Locate the cell with the specified text and output its (X, Y) center coordinate. 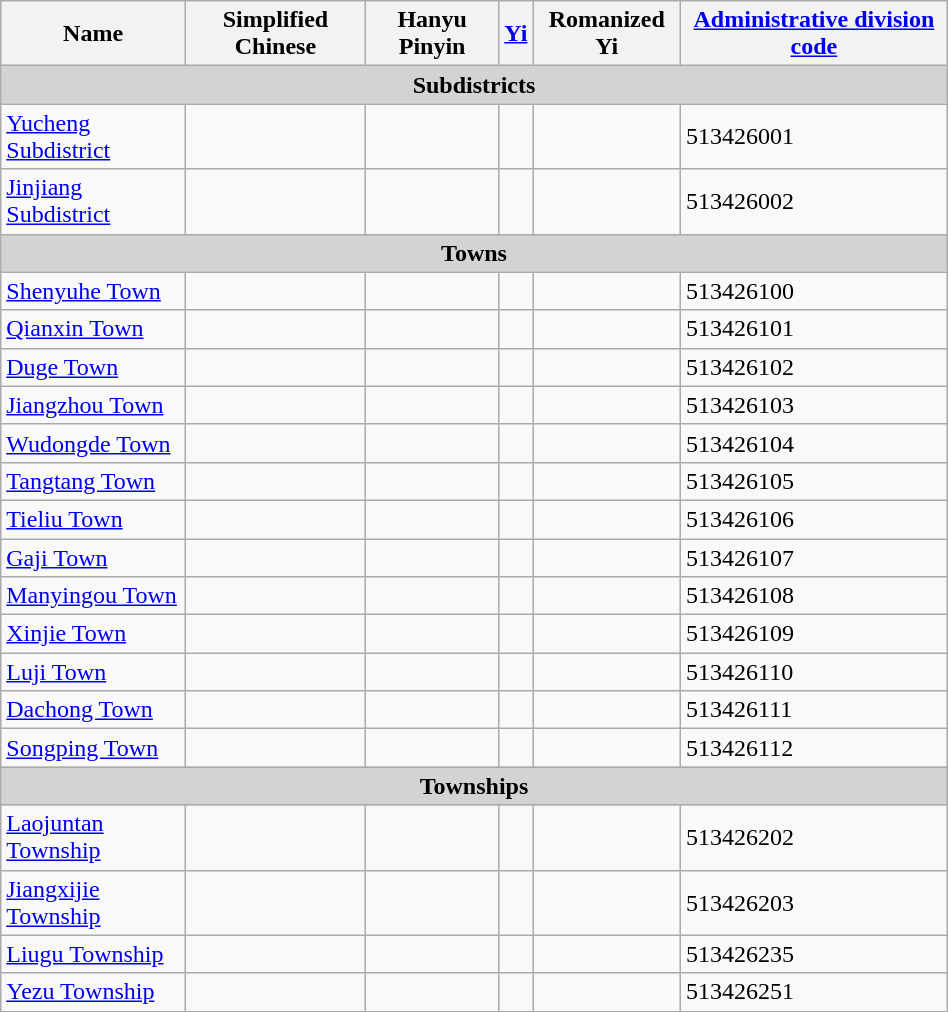
513426112 (814, 748)
513426106 (814, 519)
Yucheng Subdistrict (94, 136)
Romanized Yi (607, 34)
Gaji Town (94, 557)
Simplified Chinese (275, 34)
513426001 (814, 136)
513426107 (814, 557)
Laojuntan Township (94, 838)
513426108 (814, 596)
513426109 (814, 634)
Liugu Township (94, 954)
513426203 (814, 902)
Subdistricts (474, 85)
Qianxin Town (94, 329)
513426251 (814, 992)
Xinjie Town (94, 634)
Tangtang Town (94, 481)
Jiangxijie Township (94, 902)
Luji Town (94, 672)
513426100 (814, 291)
513426235 (814, 954)
Manyingou Town (94, 596)
513426104 (814, 443)
Administrative division code (814, 34)
Yi (516, 34)
513426101 (814, 329)
Songping Town (94, 748)
Name (94, 34)
Duge Town (94, 367)
513426103 (814, 405)
Jiangzhou Town (94, 405)
513426102 (814, 367)
513426110 (814, 672)
Jinjiang Subdistrict (94, 202)
Wudongde Town (94, 443)
Townships (474, 786)
Shenyuhe Town (94, 291)
Dachong Town (94, 710)
513426202 (814, 838)
513426002 (814, 202)
Yezu Township (94, 992)
Towns (474, 253)
513426105 (814, 481)
513426111 (814, 710)
Hanyu Pinyin (432, 34)
Tieliu Town (94, 519)
